Determine the [x, y] coordinate at the center of the cell enclosing the given text.  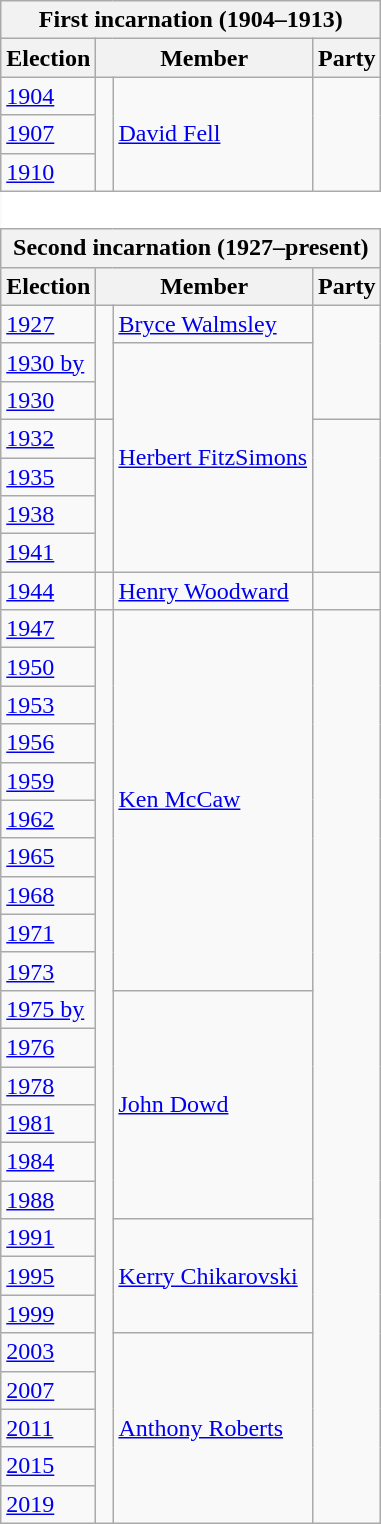
1930 [48, 400]
1904 [48, 96]
First incarnation (1904–1913) [191, 20]
1932 [48, 438]
1968 [48, 895]
2007 [48, 1390]
1956 [48, 743]
1959 [48, 781]
1907 [48, 134]
John Dowd [213, 1104]
1950 [48, 667]
Henry Woodward [213, 591]
Second incarnation (1927–present) [191, 248]
Ken McCaw [213, 800]
2011 [48, 1428]
1965 [48, 857]
1999 [48, 1314]
Kerry Chikarovski [213, 1276]
1995 [48, 1276]
2015 [48, 1466]
1944 [48, 591]
1941 [48, 553]
1981 [48, 1124]
1927 [48, 324]
1935 [48, 477]
1947 [48, 629]
1930 by [48, 362]
1988 [48, 1200]
David Fell [213, 134]
Anthony Roberts [213, 1428]
1991 [48, 1238]
Bryce Walmsley [213, 324]
1978 [48, 1085]
1975 by [48, 1009]
1973 [48, 971]
1971 [48, 933]
1962 [48, 819]
1984 [48, 1162]
1976 [48, 1047]
2019 [48, 1504]
1938 [48, 515]
2003 [48, 1352]
Herbert FitzSimons [213, 457]
1953 [48, 705]
1910 [48, 172]
